Return the (x, y) coordinate for the center point of the cell that contains the specified text.  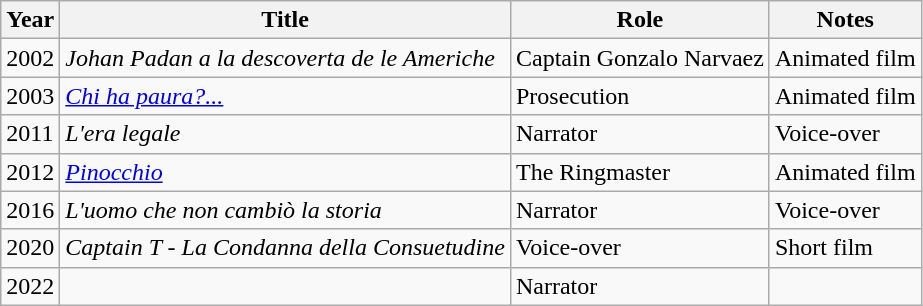
2020 (30, 248)
Pinocchio (286, 172)
2011 (30, 134)
2022 (30, 286)
L'uomo che non cambiò la storia (286, 210)
Short film (845, 248)
Chi ha paura?... (286, 96)
Year (30, 20)
2003 (30, 96)
2016 (30, 210)
L'era legale (286, 134)
Prosecution (640, 96)
Johan Padan a la descoverta de le Americhe (286, 58)
Role (640, 20)
Title (286, 20)
The Ringmaster (640, 172)
Captain T - La Condanna della Consuetudine (286, 248)
Captain Gonzalo Narvaez (640, 58)
2002 (30, 58)
Notes (845, 20)
2012 (30, 172)
